From the cell containing the given text, extract its center point as (X, Y) coordinate. 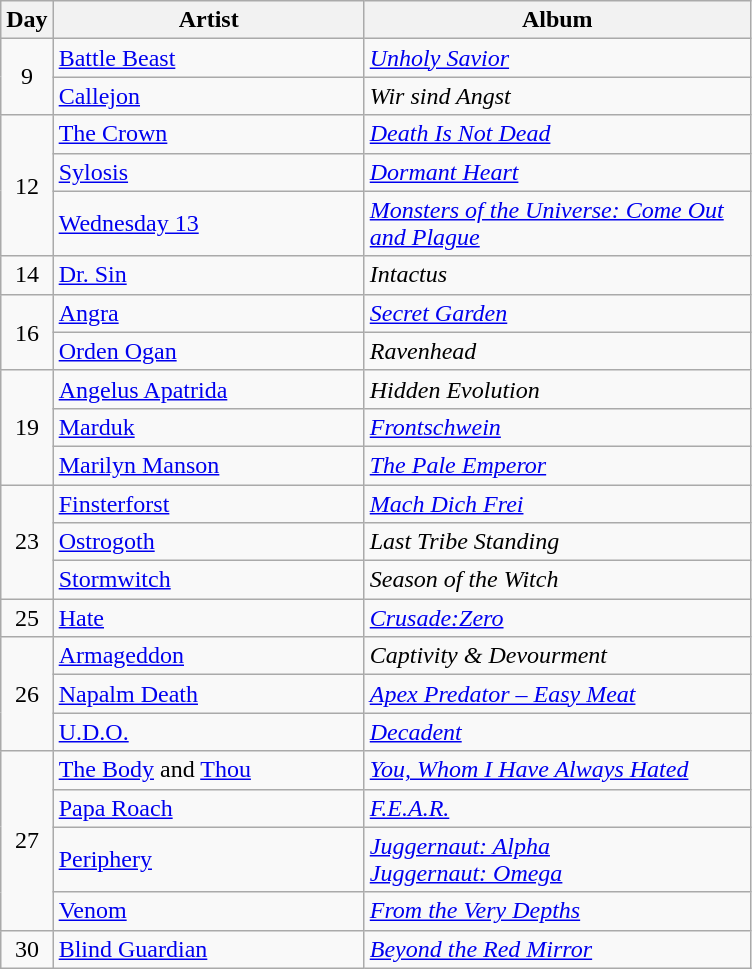
12 (27, 186)
Battle Beast (208, 58)
Blind Guardian (208, 949)
Wednesday 13 (208, 224)
Finsterforst (208, 503)
Artist (208, 20)
Wir sind Angst (557, 96)
9 (27, 77)
30 (27, 949)
Orden Ogan (208, 351)
Periphery (208, 860)
Juggernaut: AlphaJuggernaut: Omega (557, 860)
Marilyn Manson (208, 465)
The Body and Thou (208, 770)
Frontschwein (557, 427)
Papa Roach (208, 808)
Marduk (208, 427)
You, Whom I Have Always Hated (557, 770)
Ravenhead (557, 351)
25 (27, 618)
Stormwitch (208, 580)
16 (27, 332)
26 (27, 694)
Angelus Apatrida (208, 389)
Season of the Witch (557, 580)
From the Very Depths (557, 911)
Intactus (557, 275)
Ostrogoth (208, 542)
Callejon (208, 96)
19 (27, 427)
Dormant Heart (557, 172)
Monsters of the Universe: Come Out and Plague (557, 224)
Day (27, 20)
Angra (208, 313)
F.E.A.R. (557, 808)
Beyond the Red Mirror (557, 949)
Hidden Evolution (557, 389)
23 (27, 541)
Armageddon (208, 656)
Decadent (557, 732)
The Crown (208, 134)
Hate (208, 618)
14 (27, 275)
Crusade:Zero (557, 618)
Napalm Death (208, 694)
Last Tribe Standing (557, 542)
Unholy Savior (557, 58)
Venom (208, 911)
Death Is Not Dead (557, 134)
Sylosis (208, 172)
Dr. Sin (208, 275)
Captivity & Devourment (557, 656)
U.D.O. (208, 732)
Album (557, 20)
Secret Garden (557, 313)
27 (27, 840)
Mach Dich Frei (557, 503)
Apex Predator – Easy Meat (557, 694)
The Pale Emperor (557, 465)
